Output the (X, Y) coordinate of the center of the cell containing the given text.  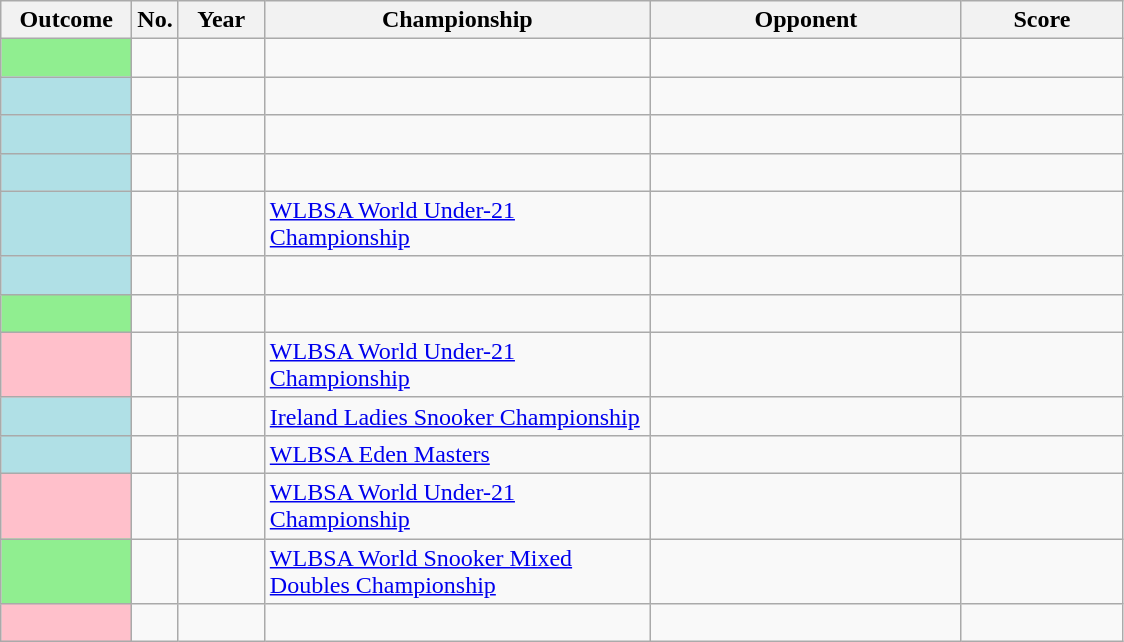
Outcome (66, 20)
No. (155, 20)
WLBSA Eden Masters (457, 454)
Opponent (806, 20)
Year (221, 20)
WLBSA World Snooker Mixed Doubles Championship (457, 570)
Score (1042, 20)
Championship (457, 20)
Ireland Ladies Snooker Championship (457, 416)
